Return [x, y] of the center of cell containing provided text 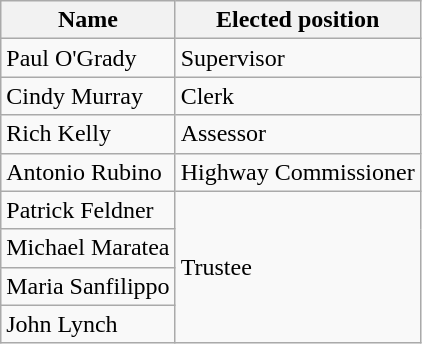
Cindy Murray [88, 96]
Elected position [298, 20]
Paul O'Grady [88, 58]
Maria Sanfilippo [88, 286]
Antonio Rubino [88, 172]
John Lynch [88, 324]
Trustee [298, 267]
Name [88, 20]
Michael Maratea [88, 248]
Clerk [298, 96]
Supervisor [298, 58]
Rich Kelly [88, 134]
Assessor [298, 134]
Patrick Feldner [88, 210]
Highway Commissioner [298, 172]
